Identify which cell holds the provided text, then report its [X, Y] central coordinate. 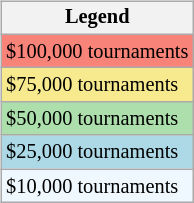
$50,000 tournaments [97, 119]
$75,000 tournaments [97, 85]
$25,000 tournaments [97, 152]
$10,000 tournaments [97, 186]
$100,000 tournaments [97, 51]
Legend [97, 18]
